Capture the cell that displays the provided text and extract its [x, y] central coordinate. 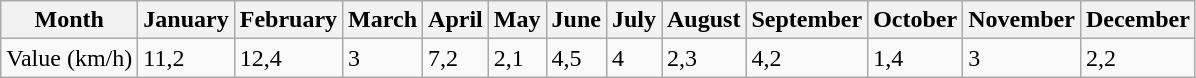
Month [70, 20]
4,5 [576, 58]
7,2 [456, 58]
4,2 [807, 58]
August [704, 20]
April [456, 20]
December [1138, 20]
February [288, 20]
4 [634, 58]
Value (km/h) [70, 58]
October [916, 20]
1,4 [916, 58]
September [807, 20]
11,2 [186, 58]
2,2 [1138, 58]
November [1022, 20]
May [517, 20]
2,3 [704, 58]
January [186, 20]
March [383, 20]
June [576, 20]
July [634, 20]
2,1 [517, 58]
12,4 [288, 58]
